Return the (x, y) coordinate for the center point of the cell that contains the specified text.  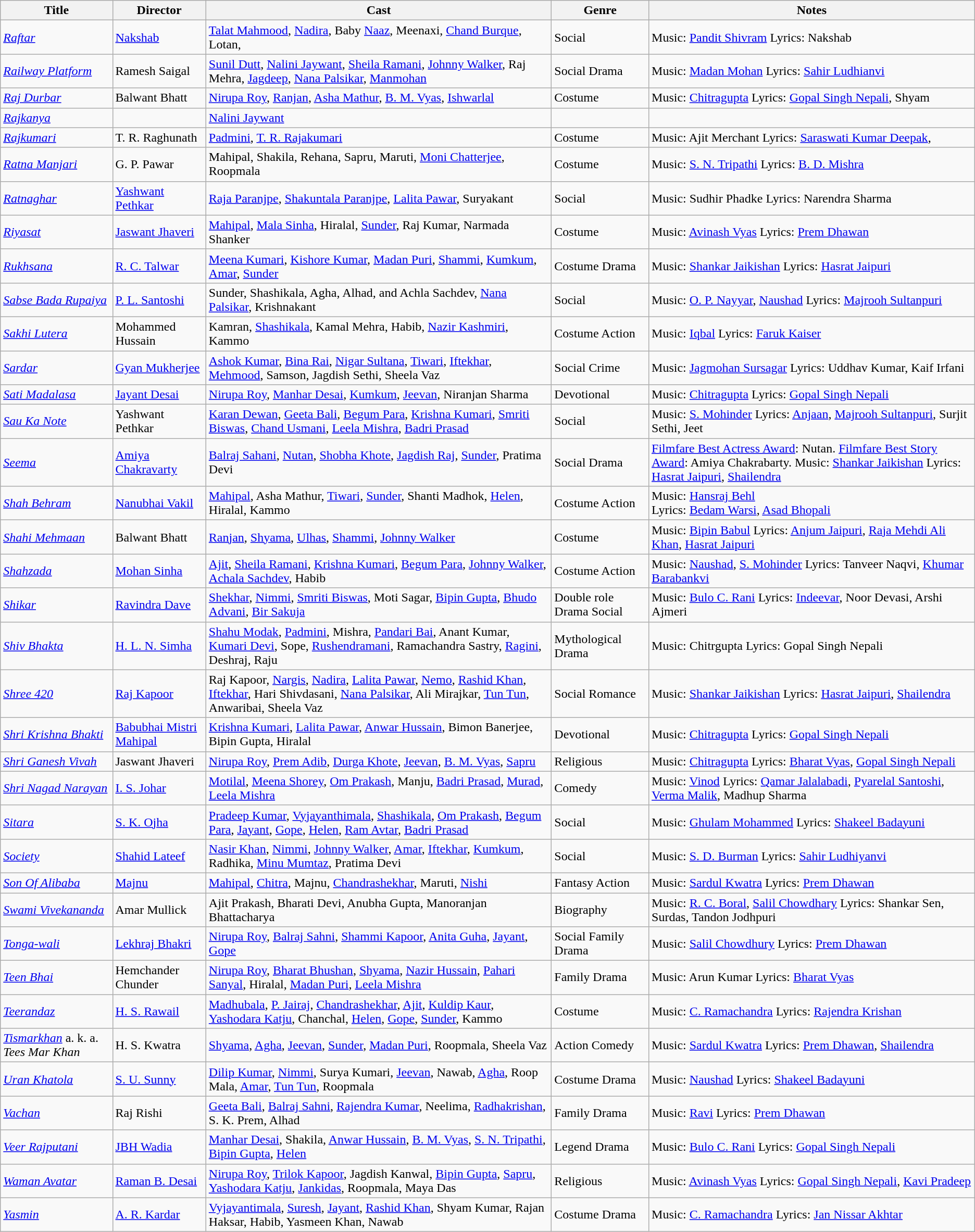
Shiv Bhakta (56, 646)
Vachan (56, 1113)
Shikar (56, 605)
Raj Kapoor (159, 694)
Raj Durbar (56, 98)
Lekhraj Bhakri (159, 944)
Hemchander Chunder (159, 978)
Nirupa Roy, Balraj Sahni, Shammi Kapoor, Anita Guha, Jayant, Gope (379, 944)
Uran Khatola (56, 1079)
Music: Bulo C. Rani Lyrics: Gopal Singh Nepali (812, 1147)
Music: Sardul Kwatra Lyrics: Prem Dhawan (812, 883)
Music: Ravi Lyrics: Prem Dhawan (812, 1113)
Seema (56, 462)
Comedy (600, 788)
Nirupa Roy, Ranjan, Asha Mathur, B. M. Vyas, Ishwarlal (379, 98)
Shahi Mehmaan (56, 537)
Manhar Desai, Shakila, Anwar Hussain, B. M. Vyas, S. N. Tripathi, Bipin Gupta, Helen (379, 1147)
Babubhai Mistri Mahipal (159, 734)
Social Family Drama (600, 944)
Music: Avinash Vyas Lyrics: Gopal Singh Nepali, Kavi Pradeep (812, 1181)
Teerandaz (56, 1011)
S. K. Ojha (159, 822)
Shri Ganesh Vivah (56, 761)
Motilal, Meena Shorey, Om Prakash, Manju, Badri Prasad, Murad, Leela Mishra (379, 788)
Ashok Kumar, Bina Rai, Nigar Sultana, Tiwari, Iftekhar, Mehmood, Samson, Jagdish Sethi, Sheela Vaz (379, 368)
Nanubhai Vakil (159, 503)
Ramesh Saigal (159, 71)
Music: R. C. Boral, Salil Chowdhary Lyrics: Shankar Sen, Surdas, Tandon Jodhpuri (812, 909)
Cast (379, 10)
Madhubala, P. Jairaj, Chandrashekhar, Ajit, Kuldip Kaur, Yashodara Katju, Chanchal, Helen, Gope, Sunder, Kammo (379, 1011)
Mohammed Hussain (159, 333)
Ratnaghar (56, 198)
Rajkanya (56, 118)
Tismarkhan a. k. a. Tees Mar Khan (56, 1046)
Rukhsana (56, 266)
Sunil Dutt, Nalini Jaywant, Sheila Ramani, Johnny Walker, Raj Mehra, Jagdeep, Nana Palsikar, Manmohan (379, 71)
Amar Mullick (159, 909)
Nirupa Roy, Trilok Kapoor, Jagdish Kanwal, Bipin Gupta, Sapru, Yashodara Katju, Jankidas, Roopmala, Maya Das (379, 1181)
Nalini Jaywant (379, 118)
Music: S. Mohinder Lyrics: Anjaan, Majrooh Sultanpuri, Surjit Sethi, Jeet (812, 422)
Shah Behram (56, 503)
Music: Bipin Babul Lyrics: Anjum Jaipuri, Raja Mehdi Ali Khan, Hasrat Jaipuri (812, 537)
T. R. Raghunath (159, 137)
Society (56, 856)
Meena Kumari, Kishore Kumar, Madan Puri, Shammi, Kumkum, Amar, Sunder (379, 266)
Mahipal, Mala Sinha, Hiralal, Sunder, Raj Kumar, Narmada Shanker (379, 232)
Mythological Drama (600, 646)
Geeta Bali, Balraj Sahni, Rajendra Kumar, Neelima, Radhakrishan, S. K. Prem, Alhad (379, 1113)
Amiya Chakravarty (159, 462)
Mahipal, Chitra, Majnu, Chandrashekhar, Maruti, Nishi (379, 883)
Veer Rajputani (56, 1147)
Music: Pandit Shivram Lyrics: Nakshab (812, 37)
JBH Wadia (159, 1147)
Shahu Modak, Padmini, Mishra, Pandari Bai, Anant Kumar, Kumari Devi, Sope, Rushendramani, Ramachandra Sastry, Ragini, Deshraj, Raju (379, 646)
Music: Iqbal Lyrics: Faruk Kaiser (812, 333)
Music: Jagmohan Sursagar Lyrics: Uddhav Kumar, Kaif Irfani (812, 368)
Music: Naushad, S. Mohinder Lyrics: Tanveer Naqvi, Khumar Barabankvi (812, 571)
Rajkumari (56, 137)
Sardar (56, 368)
H. S. Kwatra (159, 1046)
Music: S. D. Burman Lyrics: Sahir Ludhiyanvi (812, 856)
Raftar (56, 37)
H. L. N. Simha (159, 646)
Riyasat (56, 232)
Raj Rishi (159, 1113)
Filmfare Best Actress Award: Nutan. Filmfare Best Story Award: Amiya Chakrabarty. Music: Shankar Jaikishan Lyrics: Hasrat Jaipuri, Shailendra (812, 462)
Music: Sudhir Phadke Lyrics: Narendra Sharma (812, 198)
Nirupa Roy, Bharat Bhushan, Shyama, Nazir Hussain, Pahari Sanyal, Hiralal, Madan Puri, Leela Mishra (379, 978)
Raj Kapoor, Nargis, Nadira, Lalita Pawar, Nemo, Rashid Khan, Iftekhar, Hari Shivdasani, Nana Palsikar, Ali Mirajkar, Tun Tun, Anwaribai, Sheela Vaz (379, 694)
Waman Avatar (56, 1181)
Music: Ajit Merchant Lyrics: Saraswati Kumar Deepak, (812, 137)
H. S. Rawail (159, 1011)
Music: Chitragupta Lyrics: Gopal Singh Nepali, Shyam (812, 98)
Mahipal, Asha Mathur, Tiwari, Sunder, Shanti Madhok, Helen, Hiralal, Kammo (379, 503)
Tonga-wali (56, 944)
Music: O. P. Nayyar, Naushad Lyrics: Majrooh Sultanpuri (812, 300)
Yasmin (56, 1214)
Shri Nagad Narayan (56, 788)
I. S. Johar (159, 788)
Pradeep Kumar, Vyjayanthimala, Shashikala, Om Prakash, Begum Para, Jayant, Gope, Helen, Ram Avtar, Badri Prasad (379, 822)
Title (56, 10)
Railway Platform (56, 71)
Music: Naushad Lyrics: Shakeel Badayuni (812, 1079)
Sabse Bada Rupaiya (56, 300)
Ajit, Sheila Ramani, Krishna Kumari, Begum Para, Johnny Walker, Achala Sachdev, Habib (379, 571)
Shahzada (56, 571)
Legend Drama (600, 1147)
Shahid Lateef (159, 856)
Sakhi Lutera (56, 333)
Nasir Khan, Nimmi, Johnny Walker, Amar, Iftekhar, Kumkum, Radhika, Minu Mumtaz, Pratima Devi (379, 856)
Ajit Prakash, Bharati Devi, Anubha Gupta, Manoranjan Bhattacharya (379, 909)
Director (159, 10)
S. U. Sunny (159, 1079)
Genre (600, 10)
Music: Chitragupta Lyrics: Bharat Vyas, Gopal Singh Nepali (812, 761)
R. C. Talwar (159, 266)
Sunder, Shashikala, Agha, Alhad, and Achla Sachdev, Nana Palsikar, Krishnakant (379, 300)
Shekhar, Nimmi, Smriti Biswas, Moti Sagar, Bipin Gupta, Bhudo Advani, Bir Sakuja (379, 605)
Swami Vivekananda (56, 909)
Social Romance (600, 694)
Majnu (159, 883)
Mahipal, Shakila, Rehana, Sapru, Maruti, Moni Chatterjee, Roopmala (379, 165)
Balraj Sahani, Nutan, Shobha Khote, Jagdish Raj, Sunder, Pratima Devi (379, 462)
Social Crime (600, 368)
Sitara (56, 822)
Music: Hansraj BehlLyrics: Bedam Warsi, Asad Bhopali (812, 503)
Fantasy Action (600, 883)
Sati Madalasa (56, 395)
Shree 420 (56, 694)
Music: C. Ramachandra Lyrics: Rajendra Krishan (812, 1011)
Kamran, Shashikala, Kamal Mehra, Habib, Nazir Kashmiri, Kammo (379, 333)
Notes (812, 10)
Son Of Alibaba (56, 883)
Music: Chitrgupta Lyrics: Gopal Singh Nepali (812, 646)
Music: Shankar Jaikishan Lyrics: Hasrat Jaipuri (812, 266)
Talat Mahmood, Nadira, Baby Naaz, Meenaxi, Chand Burque, Lotan, (379, 37)
Ranjan, Shyama, Ulhas, Shammi, Johnny Walker (379, 537)
Double role Drama Social (600, 605)
P. L. Santoshi (159, 300)
Music: Madan Mohan Lyrics: Sahir Ludhianvi (812, 71)
Music: Vinod Lyrics: Qamar Jalalabadi, Pyarelal Santoshi, Verma Malik, Madhup Sharma (812, 788)
Music: Shankar Jaikishan Lyrics: Hasrat Jaipuri, Shailendra (812, 694)
Music: Arun Kumar Lyrics: Bharat Vyas (812, 978)
Vyjayantimala, Suresh, Jayant, Rashid Khan, Shyam Kumar, Rajan Haksar, Habib, Yasmeen Khan, Nawab (379, 1214)
Dilip Kumar, Nimmi, Surya Kumari, Jeevan, Nawab, Agha, Roop Mala, Amar, Tun Tun, Roopmala (379, 1079)
Ravindra Dave (159, 605)
Shyama, Agha, Jeevan, Sunder, Madan Puri, Roopmala, Sheela Vaz (379, 1046)
Padmini, T. R. Rajakumari (379, 137)
Teen Bhai (56, 978)
G. P. Pawar (159, 165)
Ratna Manjari (56, 165)
Raman B. Desai (159, 1181)
Nirupa Roy, Prem Adib, Durga Khote, Jeevan, B. M. Vyas, Sapru (379, 761)
Biography (600, 909)
Music: Bulo C. Rani Lyrics: Indeevar, Noor Devasi, Arshi Ajmeri (812, 605)
Nakshab (159, 37)
Jayant Desai (159, 395)
Raja Paranjpe, Shakuntala Paranjpe, Lalita Pawar, Suryakant (379, 198)
Shri Krishna Bhakti (56, 734)
Nirupa Roy, Manhar Desai, Kumkum, Jeevan, Niranjan Sharma (379, 395)
Music: Ghulam Mohammed Lyrics: Shakeel Badayuni (812, 822)
Krishna Kumari, Lalita Pawar, Anwar Hussain, Bimon Banerjee, Bipin Gupta, Hiralal (379, 734)
Mohan Sinha (159, 571)
Sau Ka Note (56, 422)
Action Comedy (600, 1046)
Karan Dewan, Geeta Bali, Begum Para, Krishna Kumari, Smriti Biswas, Chand Usmani, Leela Mishra, Badri Prasad (379, 422)
Music: C. Ramachandra Lyrics: Jan Nissar Akhtar (812, 1214)
Music: Salil Chowdhury Lyrics: Prem Dhawan (812, 944)
Gyan Mukherjee (159, 368)
Music: Avinash Vyas Lyrics: Prem Dhawan (812, 232)
A. R. Kardar (159, 1214)
Music: Sardul Kwatra Lyrics: Prem Dhawan, Shailendra (812, 1046)
Music: S. N. Tripathi Lyrics: B. D. Mishra (812, 165)
